Determine the [X, Y] coordinate at the center of the cell enclosing the given text.  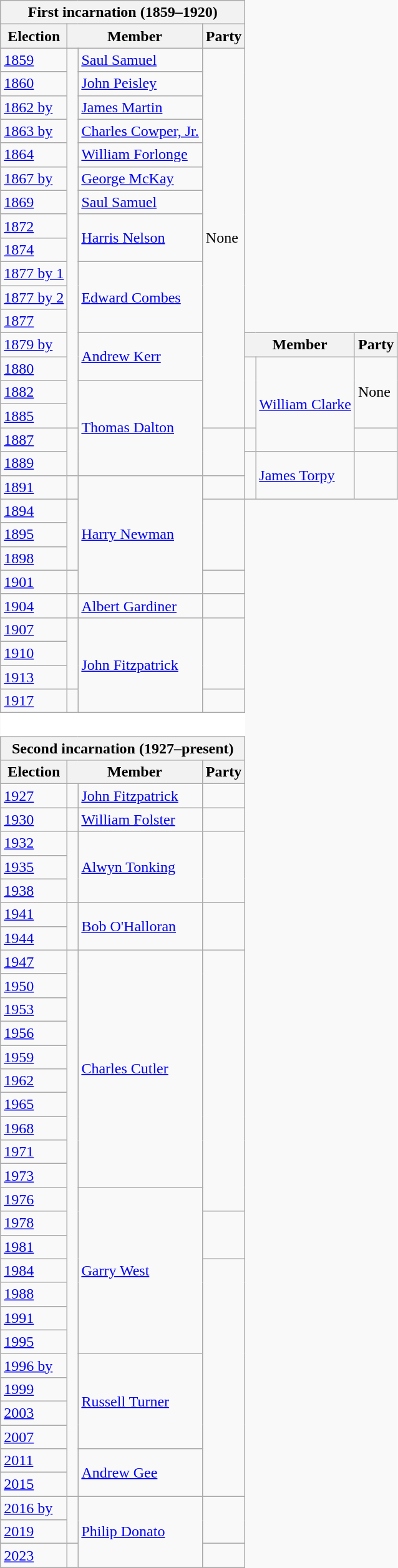
1976 [34, 1199]
2019 [34, 1532]
1984 [34, 1270]
Second incarnation (1927–present) [123, 748]
1962 [34, 1081]
1885 [34, 416]
1935 [34, 867]
1877 by 2 [34, 298]
1971 [34, 1152]
1941 [34, 914]
Charles Cowper, Jr. [140, 131]
George McKay [140, 178]
1862 by [34, 107]
Andrew Kerr [140, 357]
1880 [34, 369]
1968 [34, 1128]
William Clarke [306, 404]
2003 [34, 1413]
1999 [34, 1389]
1944 [34, 938]
1959 [34, 1057]
1973 [34, 1176]
1863 by [34, 131]
1882 [34, 392]
1947 [34, 962]
1996 by [34, 1365]
1938 [34, 891]
James Torpy [306, 475]
1981 [34, 1247]
1889 [34, 463]
Bob O'Halloran [140, 926]
1864 [34, 155]
1887 [34, 440]
2007 [34, 1436]
John Peisley [140, 84]
Charles Cutler [140, 1069]
Alwyn Tonking [140, 867]
Albert Gardiner [140, 606]
2023 [34, 1556]
1910 [34, 653]
1860 [34, 84]
Garry West [140, 1270]
1917 [34, 701]
1907 [34, 629]
1872 [34, 226]
1867 by [34, 178]
1898 [34, 558]
1932 [34, 843]
1930 [34, 820]
William Forlonge [140, 155]
Philip Donato [140, 1532]
2016 by [34, 1508]
1904 [34, 606]
Andrew Gee [140, 1473]
1879 by [34, 345]
1877 by 1 [34, 273]
Harry Newman [140, 535]
1877 [34, 321]
1901 [34, 582]
1991 [34, 1318]
1965 [34, 1105]
James Martin [140, 107]
1978 [34, 1223]
1950 [34, 985]
Thomas Dalton [140, 428]
Edward Combes [140, 297]
First incarnation (1859–1920) [123, 12]
1927 [34, 796]
1894 [34, 511]
2015 [34, 1484]
1953 [34, 1009]
1859 [34, 60]
Russell Turner [140, 1401]
1988 [34, 1294]
1913 [34, 677]
1895 [34, 535]
1891 [34, 487]
Harris Nelson [140, 238]
1995 [34, 1342]
1869 [34, 202]
1874 [34, 249]
2011 [34, 1461]
William Folster [140, 820]
1956 [34, 1033]
